For the text-containing cell, return its midpoint in [x, y] coordinate format. 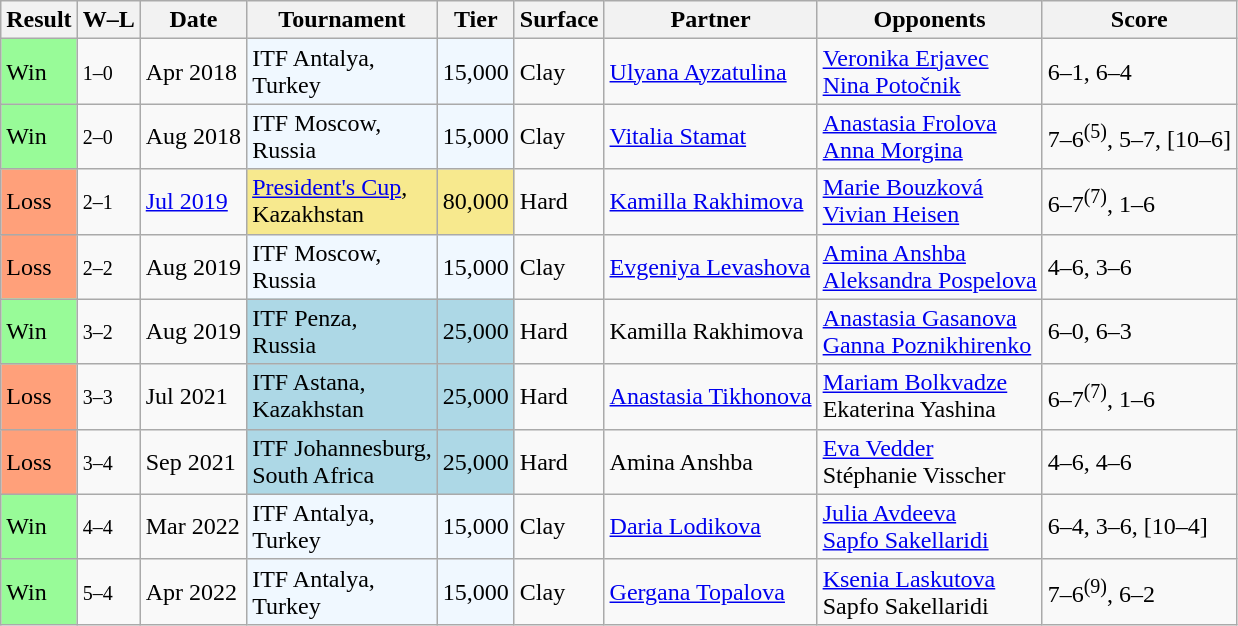
3–2 [108, 332]
6–4, 3–6, [10–4] [1139, 526]
Surface [559, 20]
Daria Lodikova [710, 526]
Julia Avdeeva Sapfo Sakellaridi [930, 526]
Amina Anshba Aleksandra Pospelova [930, 266]
Apr 2018 [193, 72]
Mar 2022 [193, 526]
Opponents [930, 20]
Sep 2021 [193, 462]
7–6(9), 6–2 [1139, 592]
6–1, 6–4 [1139, 72]
3–4 [108, 462]
3–3 [108, 396]
Tournament [342, 20]
80,000 [476, 202]
Result [39, 20]
2–1 [108, 202]
Anastasia Gasanova Ganna Poznikhirenko [930, 332]
ITF Johannesburg, South Africa [342, 462]
Evgeniya Levashova [710, 266]
4–4 [108, 526]
Mariam Bolkvadze Ekaterina Yashina [930, 396]
Partner [710, 20]
Jul 2021 [193, 396]
ITF Astana, Kazakhstan [342, 396]
Ulyana Ayzatulina [710, 72]
2–0 [108, 136]
Score [1139, 20]
7–6(5), 5–7, [10–6] [1139, 136]
W–L [108, 20]
Vitalia Stamat [710, 136]
5–4 [108, 592]
6–0, 6–3 [1139, 332]
4–6, 3–6 [1139, 266]
Tier [476, 20]
Eva Vedder Stéphanie Visscher [930, 462]
ITF Penza, Russia [342, 332]
4–6, 4–6 [1139, 462]
Date [193, 20]
President's Cup, Kazakhstan [342, 202]
2–2 [108, 266]
Anastasia Tikhonova [710, 396]
Aug 2018 [193, 136]
Apr 2022 [193, 592]
Jul 2019 [193, 202]
Anastasia Frolova Anna Morgina [930, 136]
Amina Anshba [710, 462]
Veronika Erjavec Nina Potočnik [930, 72]
Gergana Topalova [710, 592]
Marie Bouzková Vivian Heisen [930, 202]
1–0 [108, 72]
Ksenia Laskutova Sapfo Sakellaridi [930, 592]
